Capture the cell that displays the provided text and extract its (X, Y) central coordinate. 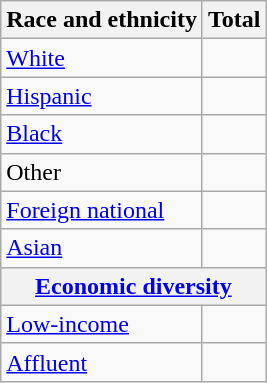
Low-income (102, 324)
Black (102, 134)
Asian (102, 248)
Foreign national (102, 210)
Affluent (102, 362)
Race and ethnicity (102, 20)
Total (234, 20)
Other (102, 172)
Hispanic (102, 96)
White (102, 58)
Economic diversity (134, 286)
